Output the (X, Y) coordinate of the center of the cell containing the given text.  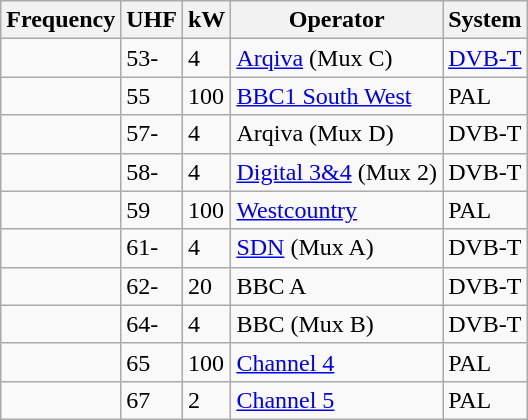
Digital 3&4 (Mux 2) (337, 172)
61- (152, 248)
20 (206, 286)
Arqiva (Mux D) (337, 134)
Arqiva (Mux C) (337, 58)
BBC A (337, 286)
55 (152, 96)
kW (206, 20)
58- (152, 172)
Operator (337, 20)
UHF (152, 20)
67 (152, 400)
65 (152, 362)
Channel 4 (337, 362)
SDN (Mux A) (337, 248)
53- (152, 58)
BBC1 South West (337, 96)
Frequency (61, 20)
64- (152, 324)
2 (206, 400)
57- (152, 134)
Channel 5 (337, 400)
BBC (Mux B) (337, 324)
System (485, 20)
59 (152, 210)
Westcountry (337, 210)
62- (152, 286)
